Return (x, y) of the center of cell containing provided text 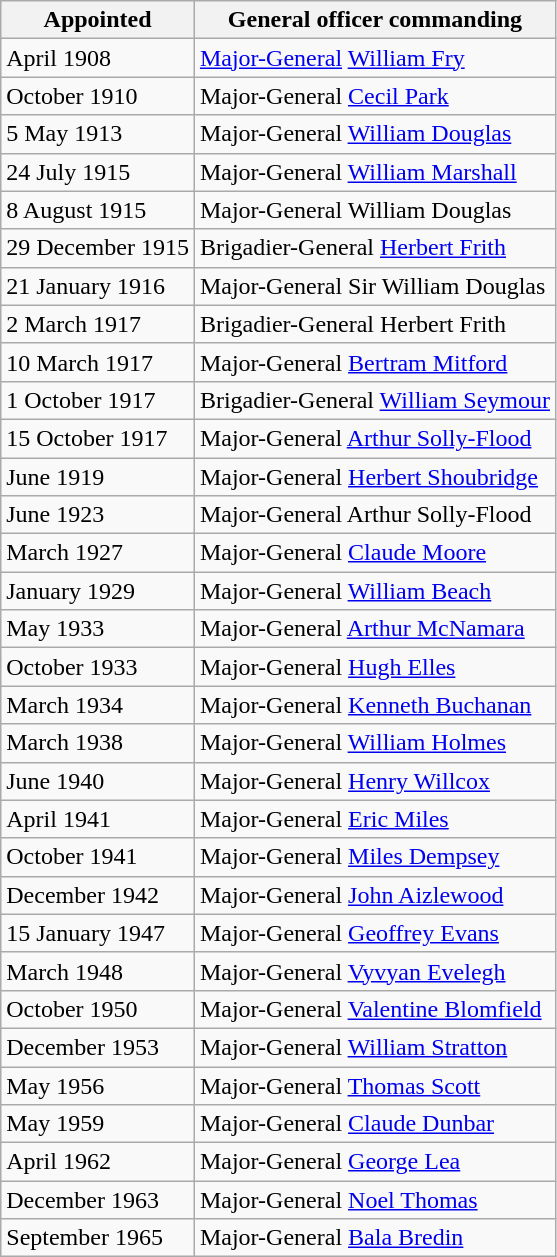
5 May 1913 (98, 134)
Major-General Noel Thomas (374, 1200)
21 January 1916 (98, 286)
June 1940 (98, 781)
15 January 1947 (98, 933)
March 1948 (98, 971)
Major-General Hugh Elles (374, 667)
Major-General Vyvyan Evelegh (374, 971)
May 1956 (98, 1085)
March 1934 (98, 705)
Major-General Eric Miles (374, 819)
Major-General Valentine Blomfield (374, 1009)
December 1953 (98, 1047)
Major-General Geoffrey Evans (374, 933)
October 1941 (98, 857)
General officer commanding (374, 20)
April 1962 (98, 1162)
2 March 1917 (98, 324)
October 1933 (98, 667)
Appointed (98, 20)
Major-General Miles Dempsey (374, 857)
Major-General William Marshall (374, 172)
Major-General William Holmes (374, 743)
June 1923 (98, 515)
June 1919 (98, 477)
Major-General Herbert Shoubridge (374, 477)
10 March 1917 (98, 362)
8 August 1915 (98, 210)
Brigadier-General William Seymour (374, 400)
Major-General Cecil Park (374, 96)
Major-General Kenneth Buchanan (374, 705)
Major-General John Aizlewood (374, 895)
October 1910 (98, 96)
15 October 1917 (98, 438)
1 October 1917 (98, 400)
Major-General Arthur McNamara (374, 629)
April 1908 (98, 58)
March 1927 (98, 553)
December 1942 (98, 895)
May 1959 (98, 1124)
24 July 1915 (98, 172)
Major-General Claude Dunbar (374, 1124)
January 1929 (98, 591)
Major-General William Fry (374, 58)
March 1938 (98, 743)
Major-General Henry Willcox (374, 781)
Major-General Sir William Douglas (374, 286)
Major-General William Beach (374, 591)
October 1950 (98, 1009)
Major-General Bertram Mitford (374, 362)
December 1963 (98, 1200)
Major-General Claude Moore (374, 553)
29 December 1915 (98, 248)
Major-General George Lea (374, 1162)
Major-General William Stratton (374, 1047)
Major-General Thomas Scott (374, 1085)
September 1965 (98, 1238)
Major-General Bala Bredin (374, 1238)
May 1933 (98, 629)
April 1941 (98, 819)
